Capture the cell that displays the provided text and extract its (X, Y) central coordinate. 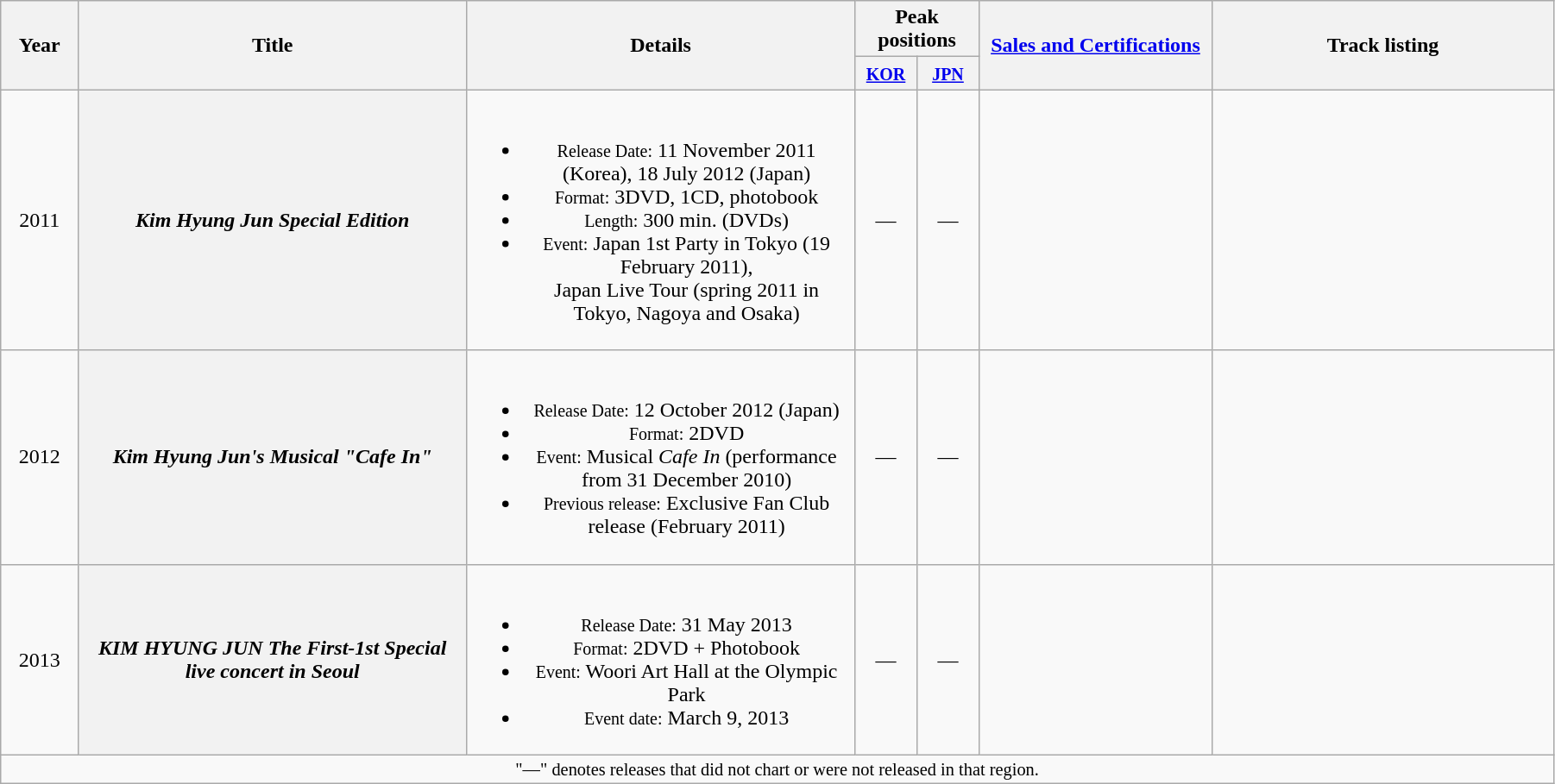
KIM HYUNG JUN The First-1st Special live concert in Seoul (273, 659)
2012 (40, 457)
2013 (40, 659)
JPN (948, 73)
Peakpositions (917, 29)
Kim Hyung Jun's Musical "Cafe In" (273, 457)
Track listing (1382, 45)
Sales and Certifications (1095, 45)
"—" denotes releases that did not chart or were not released in that region. (777, 769)
Title (273, 45)
Release Date: 31 May 2013Format: 2DVD + PhotobookEvent: Woori Art Hall at the Olympic ParkEvent date: March 9, 2013 (661, 659)
Year (40, 45)
KOR (886, 73)
Kim Hyung Jun Special Edition (273, 220)
Details (661, 45)
2011 (40, 220)
